Provide the [X, Y] coordinate of the cell's center where the given text is located.  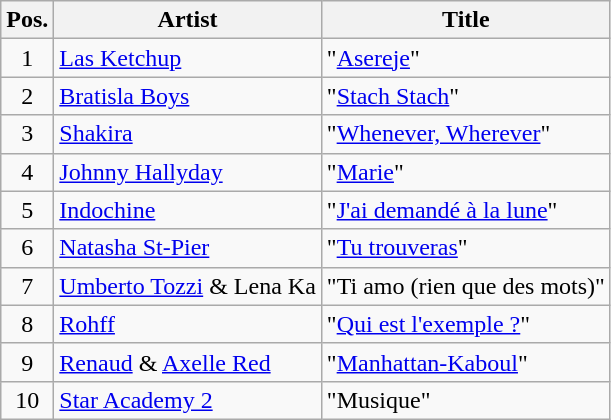
6 [28, 248]
Title [466, 20]
Star Academy 2 [188, 400]
"Asereje" [466, 58]
Natasha St-Pier [188, 248]
Renaud & Axelle Red [188, 362]
7 [28, 286]
1 [28, 58]
"Musique" [466, 400]
"Tu trouveras" [466, 248]
"Whenever, Wherever" [466, 134]
Bratisla Boys [188, 96]
2 [28, 96]
9 [28, 362]
Pos. [28, 20]
"J'ai demandé à la lune" [466, 210]
Indochine [188, 210]
5 [28, 210]
"Marie" [466, 172]
Shakira [188, 134]
4 [28, 172]
10 [28, 400]
8 [28, 324]
"Stach Stach" [466, 96]
Umberto Tozzi & Lena Ka [188, 286]
Rohff [188, 324]
Johnny Hallyday [188, 172]
"Qui est l'exemple ?" [466, 324]
"Ti amo (rien que des mots)" [466, 286]
Las Ketchup [188, 58]
"Manhattan-Kaboul" [466, 362]
Artist [188, 20]
3 [28, 134]
